Return the [X, Y] coordinate for the center point of the cell that contains the specified text.  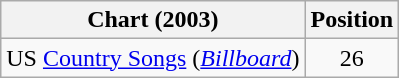
Chart (2003) [153, 20]
US Country Songs (Billboard) [153, 58]
Position [352, 20]
26 [352, 58]
